Locate the cell with the specified text and output its (X, Y) center coordinate. 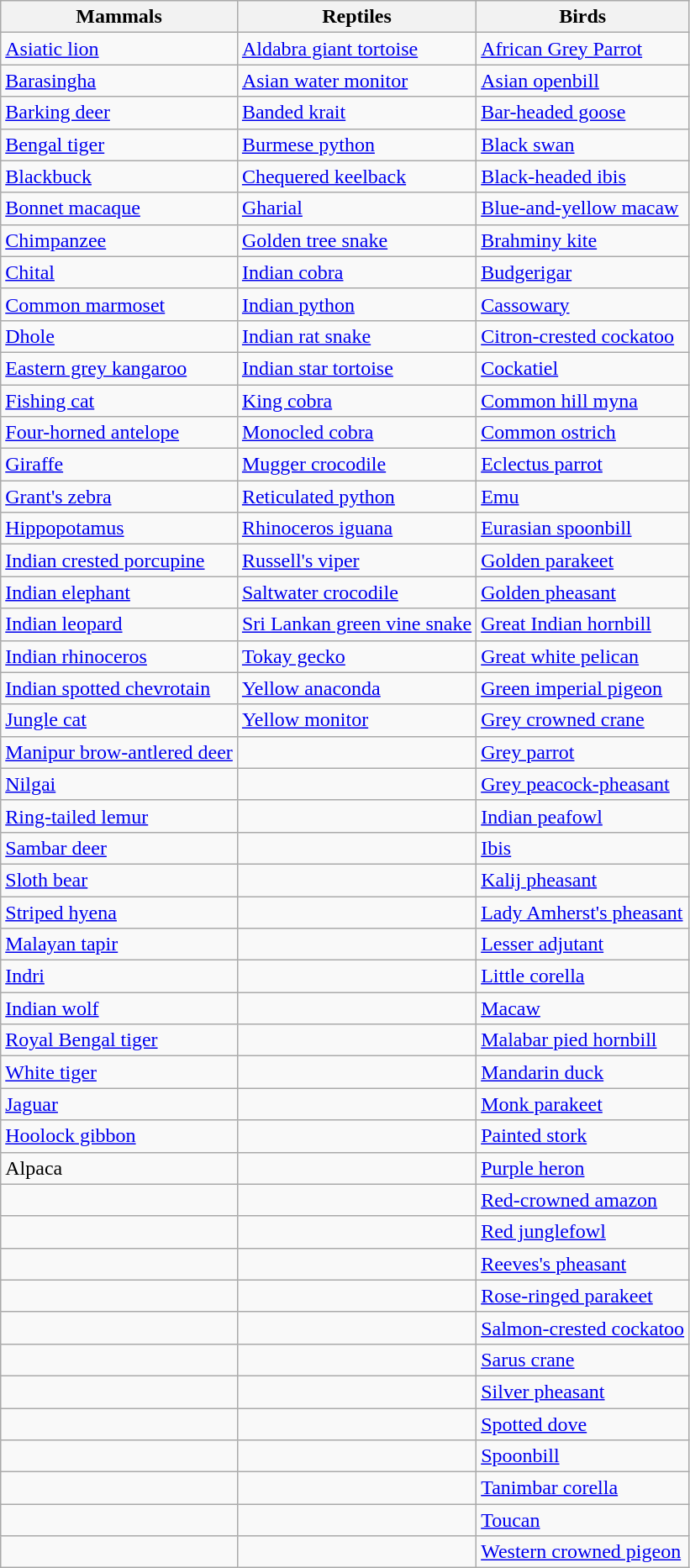
Citron-crested cockatoo (583, 336)
Western crowned pigeon (583, 1552)
Rhinoceros iguana (356, 529)
Mammals (119, 17)
Budgerigar (583, 272)
Hippopotamus (119, 529)
Grey crowned crane (583, 720)
Russell's viper (356, 560)
Malabar pied hornbill (583, 1040)
Birds (583, 17)
Eurasian spoonbill (583, 529)
Bengal tiger (119, 145)
Indian elephant (119, 592)
Monocled cobra (356, 433)
Red-crowned amazon (583, 1200)
Manipur brow-antlered deer (119, 752)
Rose-ringed parakeet (583, 1296)
Royal Bengal tiger (119, 1040)
Asian water monitor (356, 81)
Chital (119, 272)
Common hill myna (583, 401)
Lady Amherst's pheasant (583, 912)
Burmese python (356, 145)
Grey peacock-pheasant (583, 784)
Yellow monitor (356, 720)
Giraffe (119, 465)
Indri (119, 976)
Silver pheasant (583, 1392)
Yellow anaconda (356, 688)
Reptiles (356, 17)
Great white pelican (583, 656)
Aldabra giant tortoise (356, 49)
White tiger (119, 1072)
Malayan tapir (119, 944)
Jungle cat (119, 720)
Blue-and-yellow macaw (583, 208)
Brahminy kite (583, 240)
Reeves's pheasant (583, 1264)
Indian rhinoceros (119, 656)
Grant's zebra (119, 497)
Monk parakeet (583, 1104)
Grey parrot (583, 752)
Alpaca (119, 1168)
Cockatiel (583, 368)
Black swan (583, 145)
Four-horned antelope (119, 433)
Black-headed ibis (583, 176)
Banded krait (356, 113)
Barasingha (119, 81)
Asiatic lion (119, 49)
Indian crested porcupine (119, 560)
King cobra (356, 401)
Great Indian hornbill (583, 624)
Sambar deer (119, 848)
Little corella (583, 976)
Red junglefowl (583, 1232)
Indian spotted chevrotain (119, 688)
Eastern grey kangaroo (119, 368)
Golden pheasant (583, 592)
Tanimbar corella (583, 1488)
Sarus crane (583, 1360)
Sri Lankan green vine snake (356, 624)
Indian wolf (119, 1008)
Gharial (356, 208)
Emu (583, 497)
Spoonbill (583, 1456)
Indian leopard (119, 624)
Nilgai (119, 784)
Asian openbill (583, 81)
Jaguar (119, 1104)
Salmon-crested cockatoo (583, 1328)
Painted stork (583, 1136)
Eclectus parrot (583, 465)
Indian rat snake (356, 336)
Indian star tortoise (356, 368)
Purple heron (583, 1168)
Tokay gecko (356, 656)
African Grey Parrot (583, 49)
Saltwater crocodile (356, 592)
Bar-headed goose (583, 113)
Mandarin duck (583, 1072)
Chequered keelback (356, 176)
Kalij pheasant (583, 880)
Indian python (356, 304)
Hoolock gibbon (119, 1136)
Lesser adjutant (583, 944)
Mugger crocodile (356, 465)
Cassowary (583, 304)
Reticulated python (356, 497)
Ibis (583, 848)
Toucan (583, 1520)
Striped hyena (119, 912)
Common ostrich (583, 433)
Dhole (119, 336)
Sloth bear (119, 880)
Macaw (583, 1008)
Golden parakeet (583, 560)
Indian cobra (356, 272)
Indian peafowl (583, 816)
Golden tree snake (356, 240)
Green imperial pigeon (583, 688)
Blackbuck (119, 176)
Barking deer (119, 113)
Chimpanzee (119, 240)
Fishing cat (119, 401)
Spotted dove (583, 1424)
Ring-tailed lemur (119, 816)
Bonnet macaque (119, 208)
Common marmoset (119, 304)
